Scan for the cell matching the given text and deliver its [X, Y] coordinate at center. 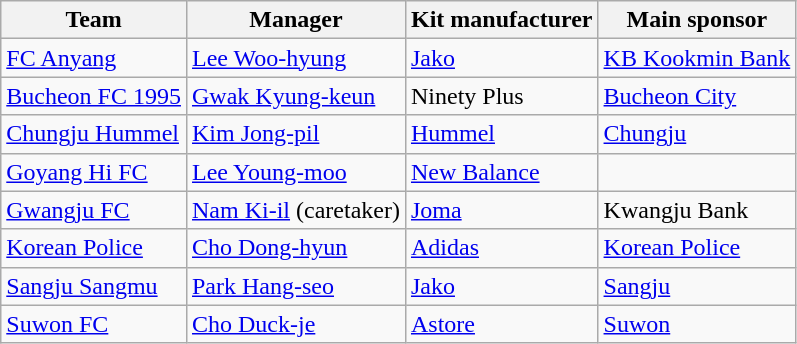
Kit manufacturer [502, 20]
Park Hang-seo [296, 286]
FC Anyang [94, 58]
Suwon FC [94, 324]
Cho Duck-je [296, 324]
Team [94, 20]
Cho Dong-hyun [296, 248]
Kwangju Bank [697, 210]
Kim Jong-pil [296, 134]
Suwon [697, 324]
Hummel [502, 134]
KB Kookmin Bank [697, 58]
Sangju [697, 286]
Ninety Plus [502, 96]
Goyang Hi FC [94, 172]
Lee Woo-hyung [296, 58]
Bucheon City [697, 96]
Sangju Sangmu [94, 286]
Manager [296, 20]
Main sponsor [697, 20]
Nam Ki-il (caretaker) [296, 210]
Chungju Hummel [94, 134]
New Balance [502, 172]
Joma [502, 210]
Gwak Kyung-keun [296, 96]
Chungju [697, 134]
Lee Young-moo [296, 172]
Bucheon FC 1995 [94, 96]
Adidas [502, 248]
Gwangju FC [94, 210]
Astore [502, 324]
